Detect which cell encompasses the target text, then output its (x, y) center coordinate. 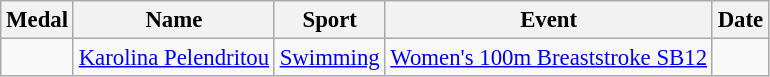
Medal (38, 20)
Sport (330, 20)
Swimming (330, 58)
Karolina Pelendritou (174, 58)
Women's 100m Breaststroke SB12 (548, 58)
Event (548, 20)
Date (740, 20)
Name (174, 20)
